Extract the [X, Y] coordinate from the center of the cell holding the provided text.  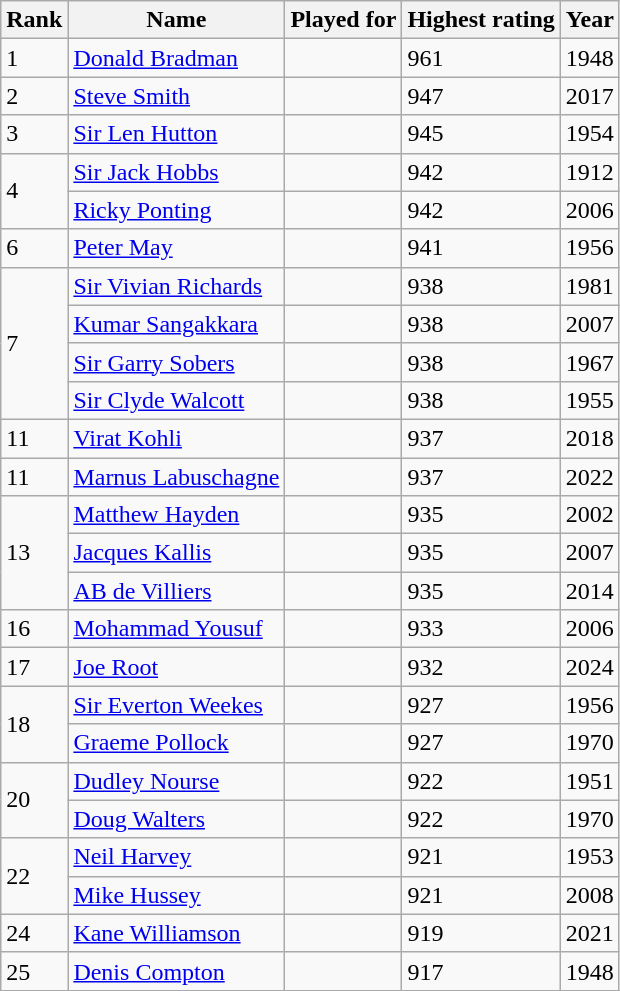
2017 [590, 96]
Kane Williamson [176, 933]
2018 [590, 438]
AB de Villiers [176, 591]
7 [34, 343]
2014 [590, 591]
947 [481, 96]
Sir Vivian Richards [176, 286]
Sir Len Hutton [176, 134]
Matthew Hayden [176, 515]
25 [34, 971]
Neil Harvey [176, 857]
961 [481, 58]
1951 [590, 781]
933 [481, 629]
Highest rating [481, 20]
Played for [344, 20]
22 [34, 876]
Joe Root [176, 667]
2 [34, 96]
3 [34, 134]
Kumar Sangakkara [176, 324]
Sir Garry Sobers [176, 362]
6 [34, 248]
2008 [590, 895]
Doug Walters [176, 819]
Rank [34, 20]
1954 [590, 134]
2021 [590, 933]
Year [590, 20]
941 [481, 248]
1912 [590, 172]
Virat Kohli [176, 438]
2024 [590, 667]
24 [34, 933]
Name [176, 20]
Sir Everton Weekes [176, 705]
13 [34, 553]
1981 [590, 286]
Dudley Nourse [176, 781]
Marnus Labuschagne [176, 477]
Sir Jack Hobbs [176, 172]
Mike Hussey [176, 895]
Peter May [176, 248]
Donald Bradman [176, 58]
Sir Clyde Walcott [176, 400]
2002 [590, 515]
Ricky Ponting [176, 210]
932 [481, 667]
1 [34, 58]
Mohammad Yousuf [176, 629]
1955 [590, 400]
20 [34, 800]
16 [34, 629]
2022 [590, 477]
1967 [590, 362]
18 [34, 724]
Steve Smith [176, 96]
4 [34, 191]
917 [481, 971]
945 [481, 134]
Graeme Pollock [176, 743]
Denis Compton [176, 971]
17 [34, 667]
Jacques Kallis [176, 553]
919 [481, 933]
1953 [590, 857]
